Determine the (X, Y) coordinate at the center of the cell enclosing the given text.  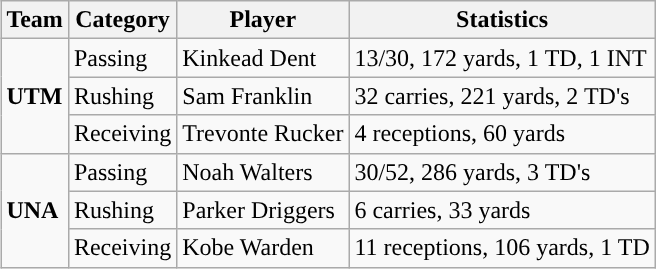
30/52, 286 yards, 3 TD's (502, 172)
Kobe Warden (263, 248)
11 receptions, 106 yards, 1 TD (502, 248)
Kinkead Dent (263, 58)
Player (263, 20)
UNA (35, 210)
4 receptions, 60 yards (502, 134)
Parker Driggers (263, 210)
32 carries, 221 yards, 2 TD's (502, 96)
Team (35, 20)
Sam Franklin (263, 96)
Noah Walters (263, 172)
6 carries, 33 yards (502, 210)
Trevonte Rucker (263, 134)
Category (122, 20)
13/30, 172 yards, 1 TD, 1 INT (502, 58)
UTM (35, 96)
Statistics (502, 20)
